Detect which cell encompasses the target text, then output its [x, y] center coordinate. 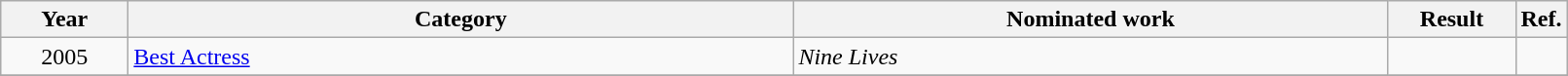
Result [1452, 19]
Year [64, 19]
Category [461, 19]
Nine Lives [1090, 57]
Nominated work [1090, 19]
Ref. [1542, 19]
2005 [64, 57]
Best Actress [461, 57]
